Return the (x, y) coordinate for the center point of the cell that contains the specified text.  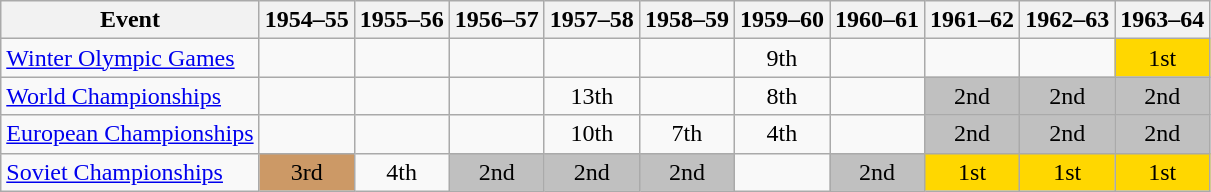
Soviet Championships (130, 172)
9th (782, 58)
1954–55 (306, 20)
1959–60 (782, 20)
7th (686, 134)
1957–58 (592, 20)
8th (782, 96)
1961–62 (972, 20)
1958–59 (686, 20)
1960–61 (878, 20)
1962–63 (1068, 20)
1963–64 (1162, 20)
3rd (306, 172)
13th (592, 96)
European Championships (130, 134)
Winter Olympic Games (130, 58)
10th (592, 134)
Event (130, 20)
1955–56 (402, 20)
1956–57 (496, 20)
World Championships (130, 96)
